Output the (X, Y) coordinate of the center of the cell containing the given text.  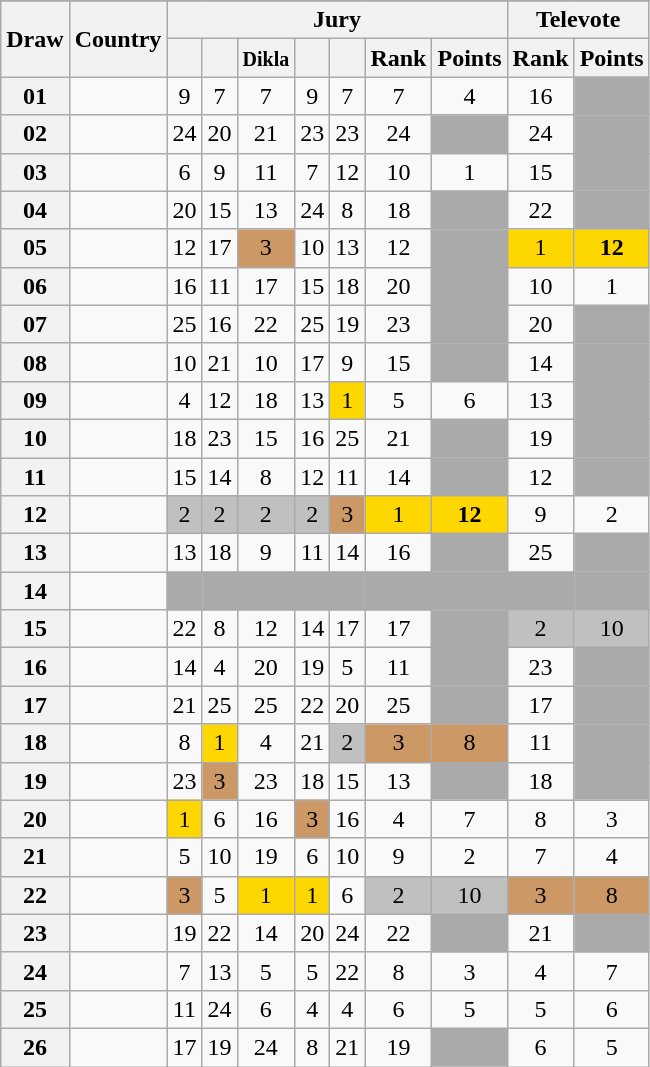
04 (35, 210)
07 (35, 324)
08 (35, 362)
Draw (35, 39)
Country (118, 39)
06 (35, 286)
03 (35, 172)
26 (35, 1047)
05 (35, 248)
Televote (578, 20)
01 (35, 96)
Dikla (266, 58)
09 (35, 400)
Jury (337, 20)
02 (35, 134)
